For the text-containing cell, return its midpoint in (x, y) coordinate format. 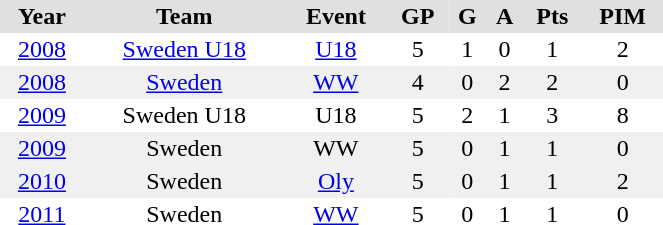
Year (42, 16)
Pts (552, 16)
3 (552, 116)
2010 (42, 182)
Team (184, 16)
GP (418, 16)
Event (336, 16)
4 (418, 82)
Oly (336, 182)
G (467, 16)
A (504, 16)
